Return [X, Y] of the center of cell containing provided text 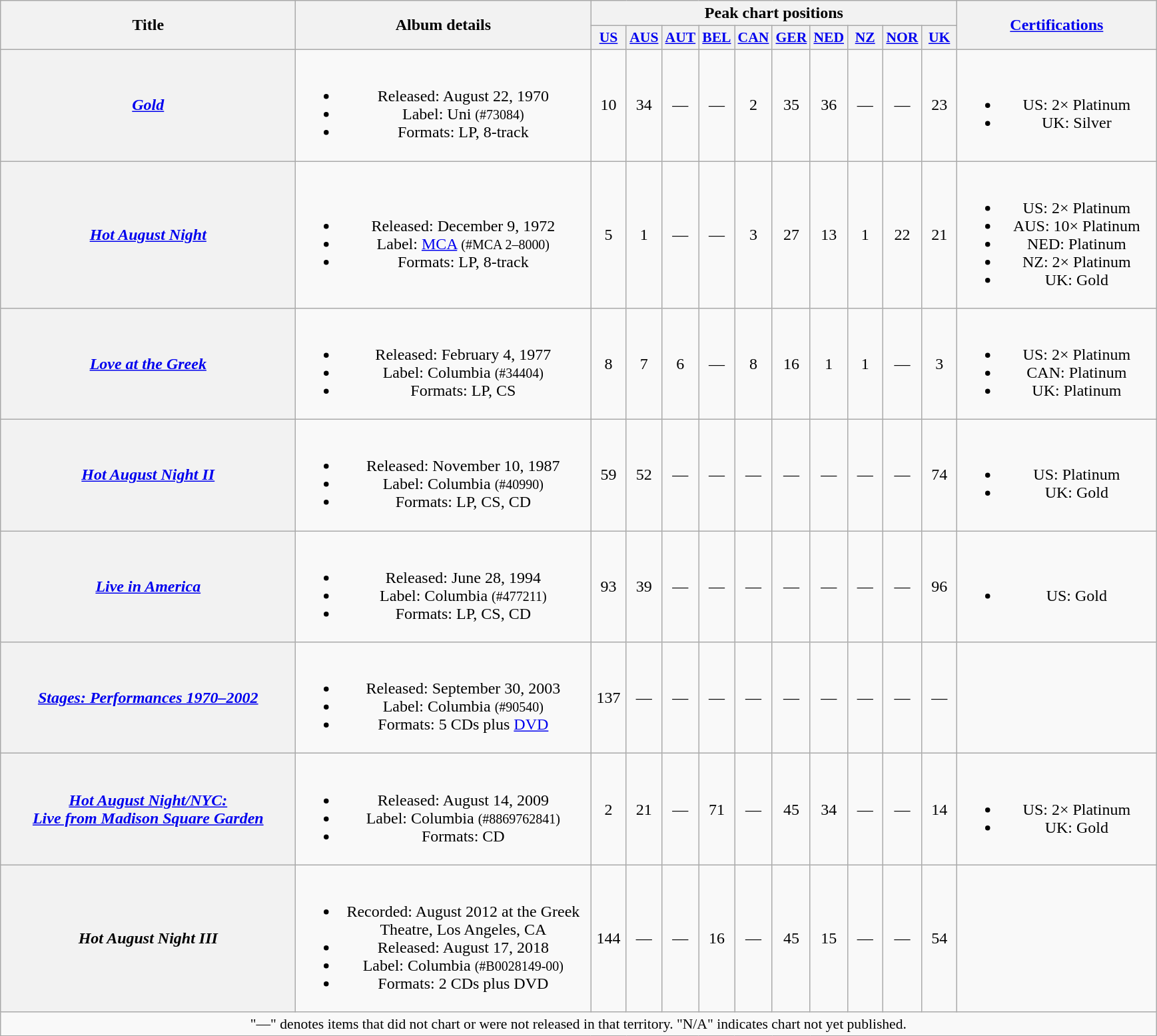
NZ [865, 38]
14 [939, 809]
Recorded: August 2012 at the Greek Theatre, Los Angeles, CAReleased: August 17, 2018Label: Columbia (#B0028149-00)Formats: 2 CDs plus DVD [444, 938]
AUT [681, 38]
Title [148, 25]
US: 2× PlatinumAUS: 10× PlatinumNED: PlatinumNZ: 2× PlatinumUK: Gold [1056, 235]
Gold [148, 105]
35 [791, 105]
Released: December 9, 1972Label: MCA (#MCA 2–8000)Formats: LP, 8-track [444, 235]
Released: August 22, 1970Label: Uni (#73084)Formats: LP, 8-track [444, 105]
36 [829, 105]
Released: June 28, 1994Label: Columbia (#477211)Formats: LP, CS, CD [444, 586]
US: 2× PlatinumUK: Gold [1056, 809]
Hot August Night/NYC:Live from Madison Square Garden [148, 809]
Album details [444, 25]
13 [829, 235]
144 [609, 938]
96 [939, 586]
UK [939, 38]
US: 2× PlatinumUK: Silver [1056, 105]
US [609, 38]
Hot August Night III [148, 938]
Certifications [1056, 25]
15 [829, 938]
23 [939, 105]
137 [609, 698]
AUS [643, 38]
US: PlatinumUK: Gold [1056, 476]
NED [829, 38]
7 [643, 364]
Released: September 30, 2003Label: Columbia (#90540)Formats: 5 CDs plus DVD [444, 698]
US: 2× PlatinumCAN: PlatinumUK: Platinum [1056, 364]
Peak chart positions [774, 13]
Stages: Performances 1970–2002 [148, 698]
US: Gold [1056, 586]
CAN [754, 38]
27 [791, 235]
"—" denotes items that did not chart or were not released in that territory. "N/A" indicates chart not yet published. [578, 1024]
93 [609, 586]
59 [609, 476]
22 [902, 235]
10 [609, 105]
Hot August Night II [148, 476]
Released: August 14, 2009Label: Columbia (#8869762841)Formats: CD [444, 809]
52 [643, 476]
Love at the Greek [148, 364]
54 [939, 938]
NOR [902, 38]
5 [609, 235]
Live in America [148, 586]
GER [791, 38]
Hot August Night [148, 235]
74 [939, 476]
BEL [717, 38]
71 [717, 809]
Released: November 10, 1987Label: Columbia (#40990)Formats: LP, CS, CD [444, 476]
Released: February 4, 1977Label: Columbia (#34404)Formats: LP, CS [444, 364]
6 [681, 364]
39 [643, 586]
